Output the (X, Y) coordinate of the center of the cell containing the given text.  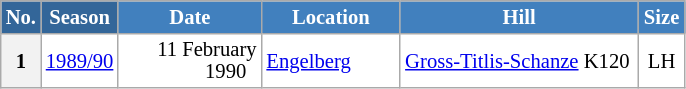
Hill (519, 16)
1 (21, 60)
Season (80, 16)
Engelberg (330, 60)
Size (662, 16)
Gross-Titlis-Schanze K120 (519, 60)
Location (330, 16)
1989/90 (80, 60)
Date (190, 16)
11 February 1990 (190, 60)
No. (21, 16)
LH (662, 60)
